Detect which cell encompasses the target text, then output its [x, y] center coordinate. 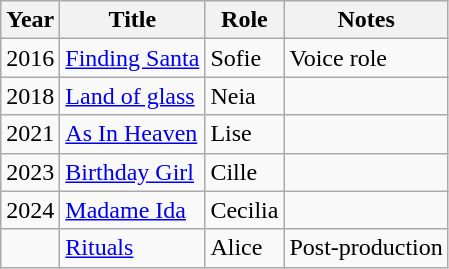
Neia [244, 96]
2021 [30, 134]
As In Heaven [132, 134]
Title [132, 20]
Post-production [366, 248]
Year [30, 20]
2023 [30, 172]
Cille [244, 172]
Rituals [132, 248]
Notes [366, 20]
Land of glass [132, 96]
Cecilia [244, 210]
2016 [30, 58]
Lise [244, 134]
Sofie [244, 58]
Birthday Girl [132, 172]
Madame Ida [132, 210]
Voice role [366, 58]
2018 [30, 96]
2024 [30, 210]
Alice [244, 248]
Finding Santa [132, 58]
Role [244, 20]
